Output the [X, Y] coordinate of the center of the cell containing the given text.  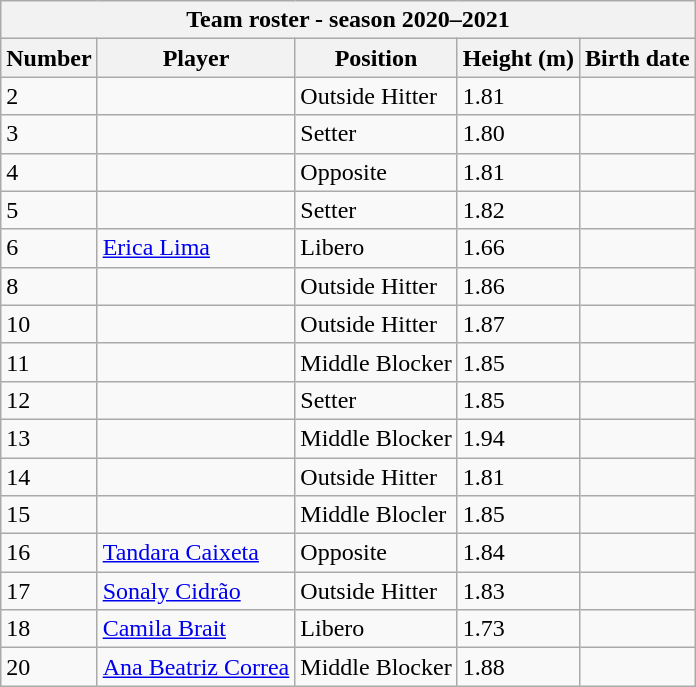
11 [49, 362]
Birth date [638, 58]
Height (m) [518, 58]
1.87 [518, 324]
2 [49, 96]
Middle Blocler [376, 515]
20 [49, 667]
Sonaly Cidrão [196, 591]
15 [49, 515]
12 [49, 400]
14 [49, 477]
Ana Beatriz Correa [196, 667]
1.83 [518, 591]
18 [49, 629]
10 [49, 324]
1.88 [518, 667]
Tandara Caixeta [196, 553]
Erica Lima [196, 248]
Camila Brait [196, 629]
Number [49, 58]
1.80 [518, 134]
8 [49, 286]
4 [49, 172]
1.94 [518, 438]
1.86 [518, 286]
1.84 [518, 553]
1.73 [518, 629]
3 [49, 134]
1.66 [518, 248]
13 [49, 438]
16 [49, 553]
5 [49, 210]
1.82 [518, 210]
Team roster - season 2020–2021 [348, 20]
6 [49, 248]
Player [196, 58]
17 [49, 591]
Position [376, 58]
